Identify which cell holds the provided text, then report its [x, y] central coordinate. 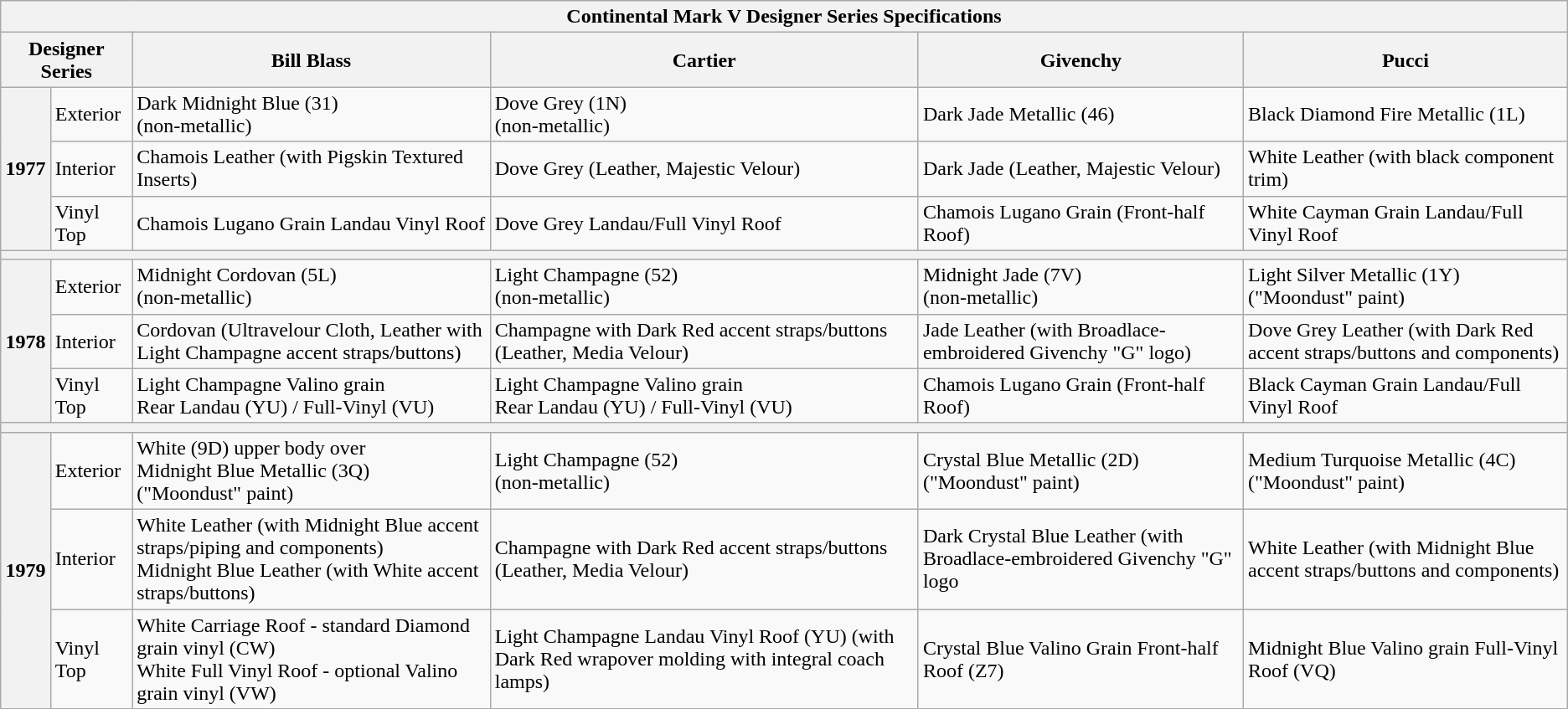
Chamois Leather (with Pigskin Textured Inserts) [312, 169]
Dove Grey Leather (with Dark Red accent straps/buttons and components) [1406, 342]
White Carriage Roof - standard Diamond grain vinyl (CW)White Full Vinyl Roof - optional Valino grain vinyl (VW) [312, 660]
1978 [25, 342]
Jade Leather (with Broadlace-embroidered Givenchy "G" logo) [1081, 342]
Dark Jade (Leather, Majestic Velour) [1081, 169]
White Leather (with black component trim) [1406, 169]
Pucci [1406, 60]
Light Champagne Landau Vinyl Roof (YU) (with Dark Red wrapover molding with integral coach lamps) [704, 660]
Dark Jade Metallic (46) [1081, 114]
Dark Crystal Blue Leather (with Broadlace-embroidered Givenchy "G" logo [1081, 559]
1977 [25, 169]
Dark Midnight Blue (31) (non-metallic) [312, 114]
Givenchy [1081, 60]
White (9D) upper body overMidnight Blue Metallic (3Q)("Moondust" paint) [312, 470]
White Leather (with Midnight Blue accent straps/piping and components)Midnight Blue Leather (with White accent straps/buttons) [312, 559]
Dove Grey (Leather, Majestic Velour) [704, 169]
Bill Blass [312, 60]
Medium Turquoise Metallic (4C)("Moondust" paint) [1406, 470]
White Cayman Grain Landau/Full Vinyl Roof [1406, 223]
Light Silver Metallic (1Y)("Moondust" paint) [1406, 286]
Midnight Jade (7V)(non-metallic) [1081, 286]
Continental Mark V Designer Series Specifications [784, 17]
Designer Series [67, 60]
Crystal Blue Valino Grain Front-half Roof (Z7) [1081, 660]
Black Cayman Grain Landau/Full Vinyl Roof [1406, 395]
Midnight Blue Valino grain Full-Vinyl Roof (VQ) [1406, 660]
Cartier [704, 60]
Midnight Cordovan (5L)(non-metallic) [312, 286]
Dove Grey (1N)(non-metallic) [704, 114]
Cordovan (Ultravelour Cloth, Leather with Light Champagne accent straps/buttons) [312, 342]
1979 [25, 570]
White Leather (with Midnight Blue accent straps/buttons and components) [1406, 559]
Black Diamond Fire Metallic (1L) [1406, 114]
Dove Grey Landau/Full Vinyl Roof [704, 223]
Chamois Lugano Grain Landau Vinyl Roof [312, 223]
Crystal Blue Metallic (2D)("Moondust" paint) [1081, 470]
